Return [X, Y] of the center of cell containing provided text 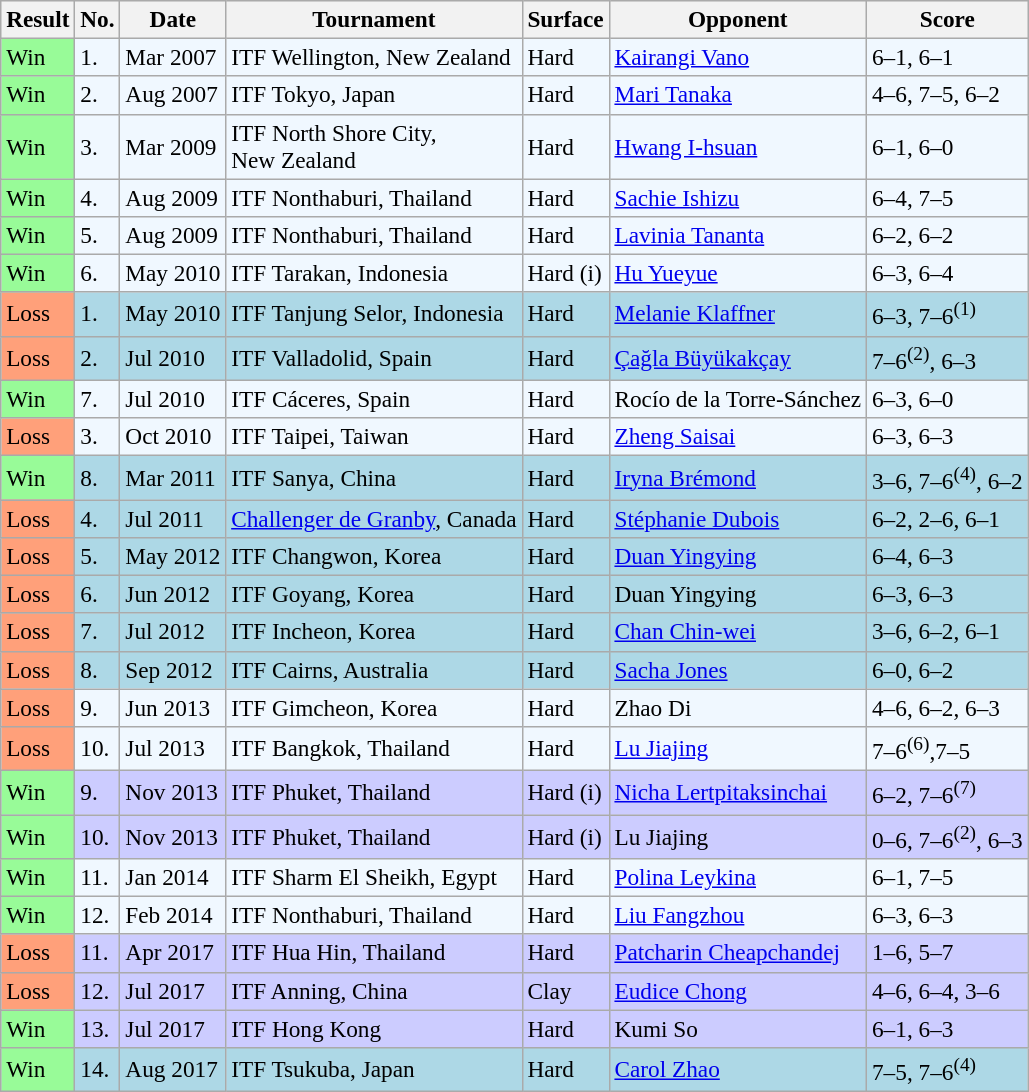
6–2, 2–6, 6–1 [948, 518]
Kumi So [738, 1028]
6–3, 7–6(1) [948, 314]
Challenger de Granby, Canada [374, 518]
Eudice Chong [738, 991]
Melanie Klaffner [738, 314]
ITF Hua Hin, Thailand [374, 953]
Kairangi Vano [738, 57]
Patcharin Cheapchandej [738, 953]
ITF Tokyo, Japan [374, 95]
4–6, 6–2, 6–3 [948, 707]
Jul 2012 [173, 632]
ITF Hong Kong [374, 1028]
Sachie Ishizu [738, 197]
3–6, 6–2, 6–1 [948, 632]
Iryna Brémond [738, 477]
ITF North Shore City, New Zealand [374, 146]
Tournament [374, 19]
Jun 2012 [173, 594]
6–3, 6–4 [948, 273]
Rocío de la Torre-Sánchez [738, 399]
Nicha Lertpitaksinchai [738, 792]
Score [948, 19]
6–1, 6–1 [948, 57]
Jul 2013 [173, 748]
Oct 2010 [173, 437]
Clay [566, 991]
Jul 2011 [173, 518]
1–6, 5–7 [948, 953]
6–1, 7–5 [948, 877]
Zheng Saisai [738, 437]
Mari Tanaka [738, 95]
Mar 2007 [173, 57]
ITF Sanya, China [374, 477]
Surface [566, 19]
Hu Yueyue [738, 273]
ITF Changwon, Korea [374, 556]
ITF Tanjung Selor, Indonesia [374, 314]
ITF Cairns, Australia [374, 670]
Jan 2014 [173, 877]
Lavinia Tananta [738, 235]
ITF Wellington, New Zealand [374, 57]
Aug 2017 [173, 1069]
6–4, 6–3 [948, 556]
ITF Goyang, Korea [374, 594]
No. [98, 19]
4–6, 7–5, 6–2 [948, 95]
Result [38, 19]
6–4, 7–5 [948, 197]
ITF Taipei, Taiwan [374, 437]
ITF Gimcheon, Korea [374, 707]
6–0, 6–2 [948, 670]
ITF Anning, China [374, 991]
ITF Cáceres, Spain [374, 399]
7–6(6),7–5 [948, 748]
May 2012 [173, 556]
0–6, 7–6(2), 6–3 [948, 836]
6–1, 6–0 [948, 146]
6–1, 6–3 [948, 1028]
ITF Tsukuba, Japan [374, 1069]
ITF Valladolid, Spain [374, 358]
Aug 2007 [173, 95]
4–6, 6–4, 3–6 [948, 991]
3–6, 7–6(4), 6–2 [948, 477]
Sep 2012 [173, 670]
Sacha Jones [738, 670]
ITF Sharm El Sheikh, Egypt [374, 877]
Liu Fangzhou [738, 915]
Date [173, 19]
Çağla Büyükakçay [738, 358]
Mar 2011 [173, 477]
ITF Bangkok, Thailand [374, 748]
Jun 2013 [173, 707]
Chan Chin-wei [738, 632]
6–2, 7–6(7) [948, 792]
Feb 2014 [173, 915]
6–3, 6–0 [948, 399]
Zhao Di [738, 707]
Apr 2017 [173, 953]
14. [98, 1069]
Hwang I-hsuan [738, 146]
Mar 2009 [173, 146]
ITF Tarakan, Indonesia [374, 273]
Polina Leykina [738, 877]
7–5, 7–6(4) [948, 1069]
13. [98, 1028]
7–6(2), 6–3 [948, 358]
6–2, 6–2 [948, 235]
Stéphanie Dubois [738, 518]
Opponent [738, 19]
Carol Zhao [738, 1069]
ITF Incheon, Korea [374, 632]
